Find where the given text appears and provide that cell's center as [x, y] coordinate. 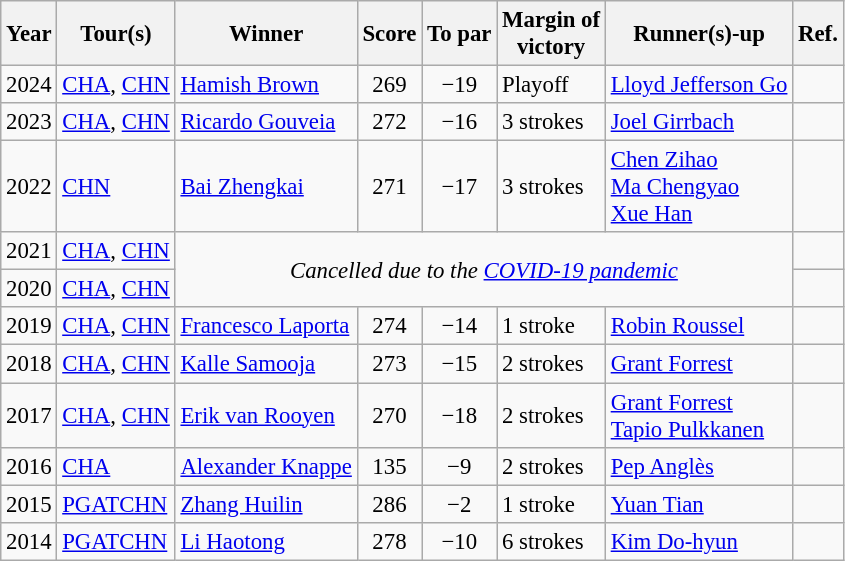
Joel Girrbach [698, 122]
2014 [29, 541]
278 [390, 541]
−9 [460, 466]
274 [390, 327]
Grant Forrest [698, 364]
Zhang Huilin [266, 504]
Francesco Laporta [266, 327]
2016 [29, 466]
CHA [116, 466]
Ricardo Gouveia [266, 122]
286 [390, 504]
Chen Zihao Ma Chengyao Xue Han [698, 187]
Hamish Brown [266, 85]
272 [390, 122]
271 [390, 187]
2024 [29, 85]
Margin ofvictory [552, 34]
Yuan Tian [698, 504]
−14 [460, 327]
Lloyd Jefferson Go [698, 85]
2022 [29, 187]
Erik van Rooyen [266, 416]
Runner(s)-up [698, 34]
To par [460, 34]
2020 [29, 289]
−19 [460, 85]
Ref. [818, 34]
Score [390, 34]
−18 [460, 416]
2017 [29, 416]
2018 [29, 364]
273 [390, 364]
−2 [460, 504]
Kim Do-hyun [698, 541]
Li Haotong [266, 541]
Robin Roussel [698, 327]
−15 [460, 364]
2015 [29, 504]
−10 [460, 541]
2019 [29, 327]
Playoff [552, 85]
Year [29, 34]
Bai Zhengkai [266, 187]
Cancelled due to the COVID-19 pandemic [484, 270]
Alexander Knappe [266, 466]
Pep Anglès [698, 466]
CHN [116, 187]
−17 [460, 187]
2023 [29, 122]
−16 [460, 122]
135 [390, 466]
269 [390, 85]
Tour(s) [116, 34]
Winner [266, 34]
6 strokes [552, 541]
270 [390, 416]
Grant Forrest Tapio Pulkkanen [698, 416]
Kalle Samooja [266, 364]
2021 [29, 251]
